Locate the cell with the specified text and output its [x, y] center coordinate. 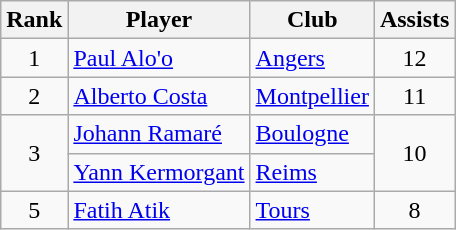
Assists [414, 20]
Angers [312, 58]
Yann Kermorgant [159, 172]
12 [414, 58]
Tours [312, 210]
Alberto Costa [159, 96]
Reims [312, 172]
2 [34, 96]
Club [312, 20]
10 [414, 153]
3 [34, 153]
5 [34, 210]
Montpellier [312, 96]
11 [414, 96]
Boulogne [312, 134]
Paul Alo'o [159, 58]
Rank [34, 20]
Fatih Atik [159, 210]
Player [159, 20]
1 [34, 58]
8 [414, 210]
Johann Ramaré [159, 134]
